Extract the [x, y] coordinate from the center of the cell holding the provided text.  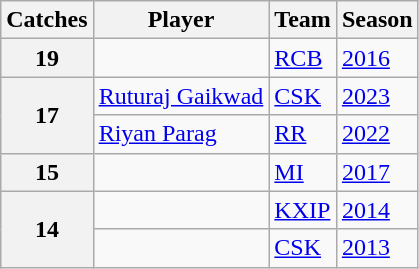
2016 [377, 58]
2022 [377, 134]
Team [303, 20]
2023 [377, 96]
Riyan Parag [181, 134]
15 [47, 172]
Season [377, 20]
Player [181, 20]
KXIP [303, 210]
2014 [377, 210]
17 [47, 115]
RR [303, 134]
2013 [377, 248]
RCB [303, 58]
Catches [47, 20]
19 [47, 58]
Ruturaj Gaikwad [181, 96]
MI [303, 172]
14 [47, 229]
2017 [377, 172]
